Return [x, y] of the center of cell containing provided text 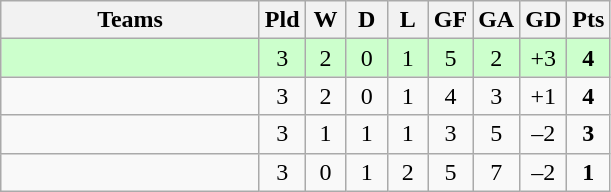
7 [496, 172]
GA [496, 20]
GF [450, 20]
D [366, 20]
L [408, 20]
Pts [588, 20]
GD [544, 20]
W [326, 20]
Teams [130, 20]
+3 [544, 58]
Pld [282, 20]
+1 [544, 96]
